Locate the cell with the specified text and output its (X, Y) center coordinate. 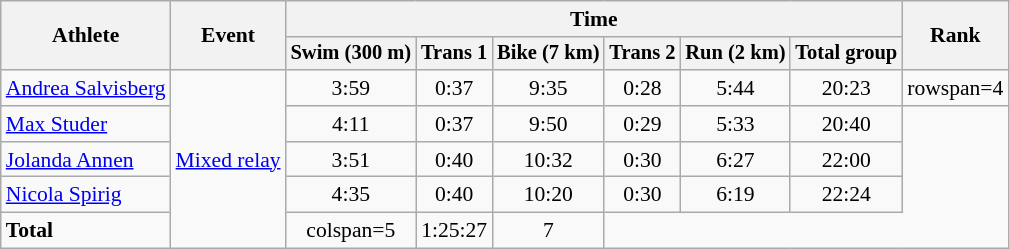
Total group (846, 54)
4:35 (351, 195)
Total (86, 231)
22:00 (846, 160)
1:25:27 (454, 231)
Nicola Spirig (86, 195)
3:59 (351, 88)
3:51 (351, 160)
Run (2 km) (735, 54)
22:24 (846, 195)
4:11 (351, 124)
6:19 (735, 195)
Max Studer (86, 124)
Jolanda Annen (86, 160)
Event (228, 36)
Mixed relay (228, 159)
20:40 (846, 124)
Andrea Salvisberg (86, 88)
10:32 (548, 160)
10:20 (548, 195)
6:27 (735, 160)
colspan=5 (351, 231)
20:23 (846, 88)
Bike (7 km) (548, 54)
Rank (955, 36)
9:50 (548, 124)
Trans 1 (454, 54)
Athlete (86, 36)
7 (548, 231)
5:44 (735, 88)
Time (594, 19)
Trans 2 (642, 54)
9:35 (548, 88)
0:28 (642, 88)
0:29 (642, 124)
5:33 (735, 124)
rowspan=4 (955, 88)
Swim (300 m) (351, 54)
